For the text-containing cell, return its midpoint in (x, y) coordinate format. 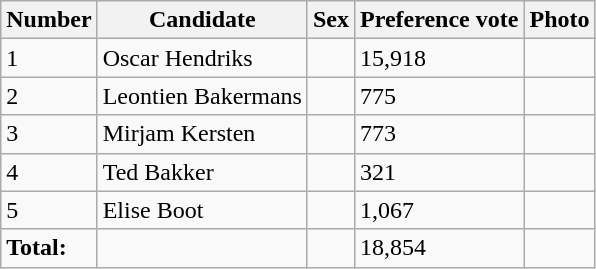
Oscar Hendriks (202, 58)
1,067 (440, 210)
Total: (49, 248)
Elise Boot (202, 210)
18,854 (440, 248)
Photo (560, 20)
Mirjam Kersten (202, 134)
Number (49, 20)
1 (49, 58)
15,918 (440, 58)
4 (49, 172)
775 (440, 96)
3 (49, 134)
Candidate (202, 20)
Ted Bakker (202, 172)
773 (440, 134)
2 (49, 96)
321 (440, 172)
5 (49, 210)
Leontien Bakermans (202, 96)
Preference vote (440, 20)
Sex (330, 20)
